Extract the (X, Y) coordinate from the center of the cell holding the provided text.  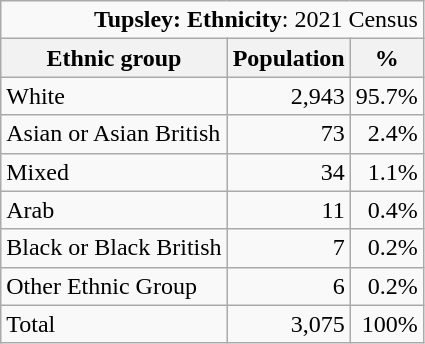
Arab (114, 210)
34 (288, 172)
1.1% (386, 172)
Other Ethnic Group (114, 286)
2.4% (386, 134)
Black or Black British (114, 248)
73 (288, 134)
95.7% (386, 96)
100% (386, 324)
Asian or Asian British (114, 134)
3,075 (288, 324)
Tupsley: Ethnicity: 2021 Census (212, 20)
2,943 (288, 96)
Mixed (114, 172)
White (114, 96)
6 (288, 286)
Population (288, 58)
Ethnic group (114, 58)
Total (114, 324)
11 (288, 210)
7 (288, 248)
0.4% (386, 210)
% (386, 58)
